Provide the (x, y) coordinate of the cell's center where the given text is located.  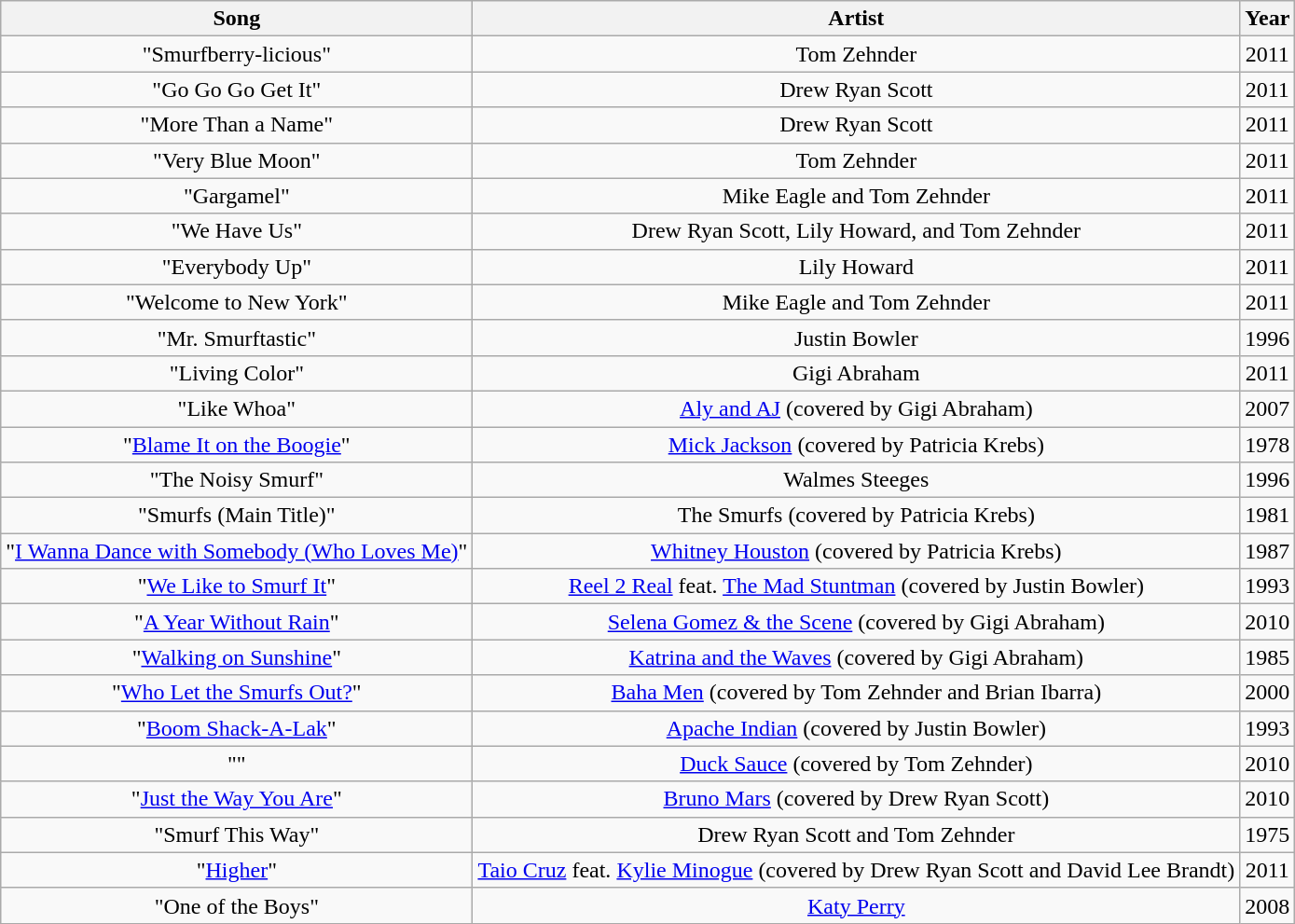
1987 (1268, 551)
"Smurf This Way" (237, 834)
Katrina and the Waves (covered by Gigi Abraham) (856, 657)
"One of the Boys" (237, 905)
Lily Howard (856, 267)
Song (237, 19)
The Smurfs (covered by Patricia Krebs) (856, 516)
"Like Whoa" (237, 408)
"I Wanna Dance with Somebody (Who Loves Me)" (237, 551)
"Very Blue Moon" (237, 160)
Mick Jackson (covered by Patricia Krebs) (856, 445)
Drew Ryan Scott, Lily Howard, and Tom Zehnder (856, 231)
Aly and AJ (covered by Gigi Abraham) (856, 408)
"Smurfs (Main Title)" (237, 516)
Walmes Steeges (856, 480)
2000 (1268, 693)
Baha Men (covered by Tom Zehnder and Brian Ibarra) (856, 693)
1985 (1268, 657)
Bruno Mars (covered by Drew Ryan Scott) (856, 799)
"Mr. Smurftastic" (237, 338)
Reel 2 Real feat. The Mad Stuntman (covered by Justin Bowler) (856, 586)
1978 (1268, 445)
Taio Cruz feat. Kylie Minogue (covered by Drew Ryan Scott and David Lee Brandt) (856, 870)
2008 (1268, 905)
"Blame It on the Boogie" (237, 445)
Gigi Abraham (856, 373)
"A Year Without Rain" (237, 622)
Selena Gomez & the Scene (covered by Gigi Abraham) (856, 622)
"Go Go Go Get It" (237, 90)
Katy Perry (856, 905)
Artist (856, 19)
1981 (1268, 516)
"Boom Shack-A-Lak" (237, 728)
"Smurfberry-licious" (237, 54)
"Just the Way You Are" (237, 799)
Year (1268, 19)
"Higher" (237, 870)
"The Noisy Smurf" (237, 480)
"Gargamel" (237, 196)
Apache Indian (covered by Justin Bowler) (856, 728)
"Welcome to New York" (237, 302)
"Everybody Up" (237, 267)
"" (237, 764)
"We Like to Smurf It" (237, 586)
"Who Let the Smurfs Out?" (237, 693)
Justin Bowler (856, 338)
Whitney Houston (covered by Patricia Krebs) (856, 551)
2007 (1268, 408)
1975 (1268, 834)
"We Have Us" (237, 231)
"Living Color" (237, 373)
Duck Sauce (covered by Tom Zehnder) (856, 764)
"Walking on Sunshine" (237, 657)
"More Than a Name" (237, 125)
Drew Ryan Scott and Tom Zehnder (856, 834)
